Find where the given text appears and provide that cell's center as [X, Y] coordinate. 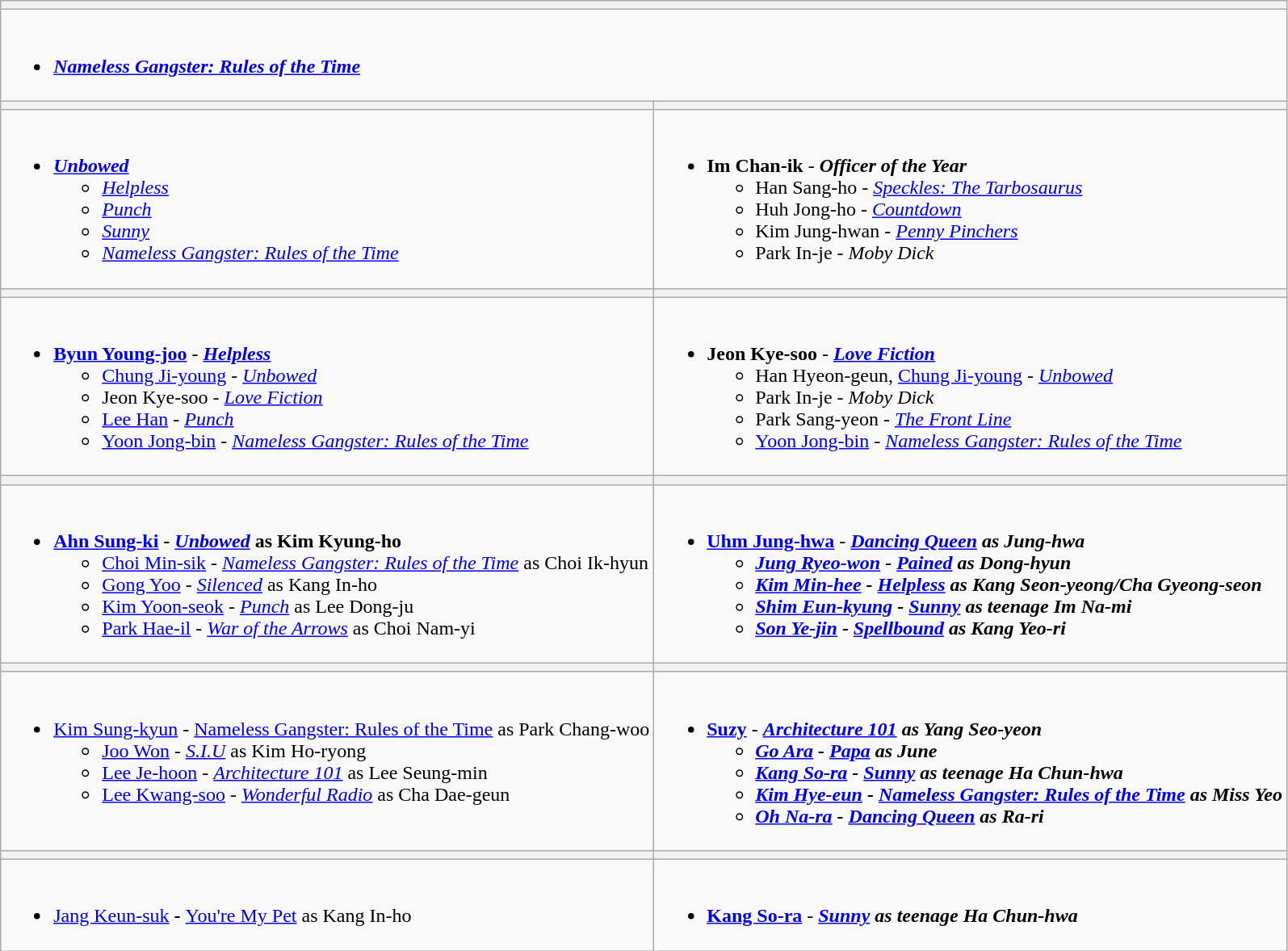
Nameless Gangster: Rules of the Time [644, 55]
UnbowedHelplessPunchSunnyNameless Gangster: Rules of the Time [328, 199]
Kang So-ra - Sunny as teenage Ha Chun-hwa [971, 904]
Jang Keun-suk - You're My Pet as Kang In-ho [328, 904]
Im Chan-ik - Officer of the YearHan Sang-ho - Speckles: The TarbosaurusHuh Jong-ho - CountdownKim Jung-hwan - Penny PinchersPark In-je - Moby Dick [971, 199]
Byun Young-joo - HelplessChung Ji-young - UnbowedJeon Kye-soo - Love FictionLee Han - PunchYoon Jong-bin - Nameless Gangster: Rules of the Time [328, 386]
